Detect which cell encompasses the target text, then output its (x, y) center coordinate. 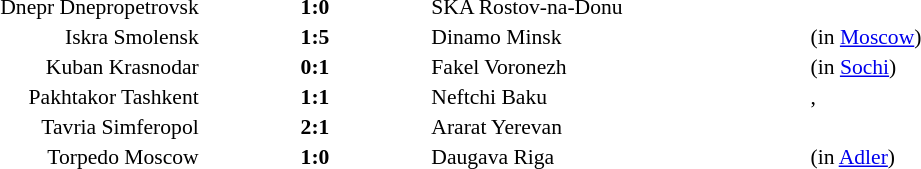
2:1 (316, 127)
Neftchi Baku (619, 97)
1:1 (316, 97)
Ararat Yerevan (619, 127)
1:5 (316, 37)
0:1 (316, 67)
Fakel Voronezh (619, 67)
Dinamo Minsk (619, 37)
